Locate the cell with the specified text and output its [X, Y] center coordinate. 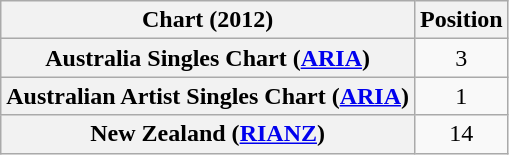
New Zealand (RIANZ) [208, 134]
14 [461, 134]
Chart (2012) [208, 20]
3 [461, 58]
Australian Artist Singles Chart (ARIA) [208, 96]
Australia Singles Chart (ARIA) [208, 58]
1 [461, 96]
Position [461, 20]
